Determine the (x, y) coordinate at the center of the cell enclosing the given text.  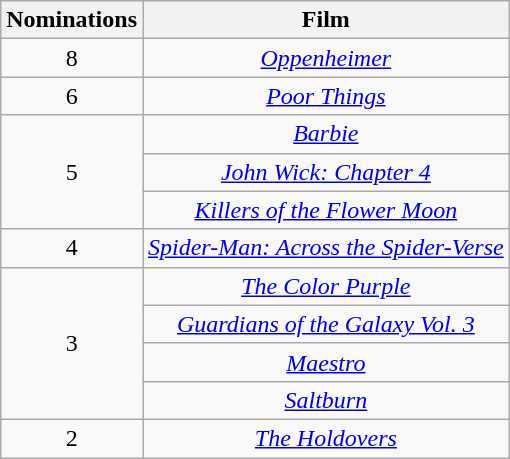
The Holdovers (326, 438)
Nominations (72, 20)
Poor Things (326, 96)
5 (72, 172)
6 (72, 96)
Saltburn (326, 400)
Killers of the Flower Moon (326, 210)
2 (72, 438)
4 (72, 248)
Spider-Man: Across the Spider-Verse (326, 248)
8 (72, 58)
3 (72, 343)
Guardians of the Galaxy Vol. 3 (326, 324)
Barbie (326, 134)
The Color Purple (326, 286)
Oppenheimer (326, 58)
Maestro (326, 362)
Film (326, 20)
John Wick: Chapter 4 (326, 172)
